Determine the (x, y) coordinate at the center of the cell enclosing the given text.  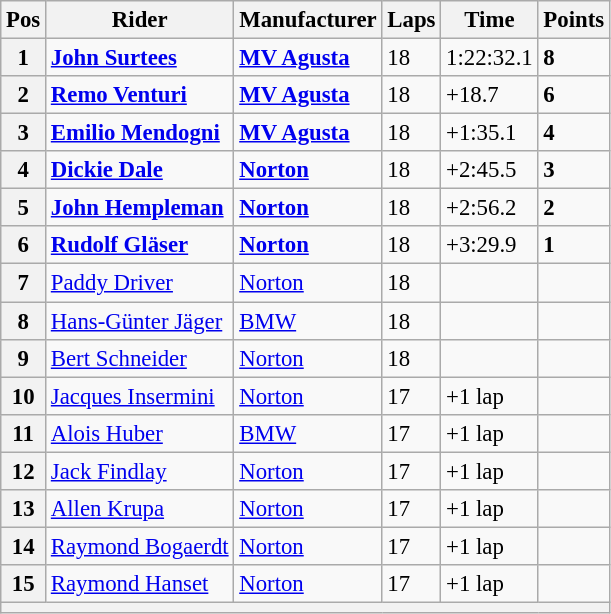
Alois Huber (140, 433)
John Surtees (140, 58)
+18.7 (490, 95)
+2:56.2 (490, 208)
13 (24, 509)
Paddy Driver (140, 283)
9 (24, 358)
Raymond Hanset (140, 584)
Points (574, 20)
Dickie Dale (140, 170)
Emilio Mendogni (140, 133)
15 (24, 584)
10 (24, 396)
7 (24, 283)
14 (24, 546)
Jacques Insermini (140, 396)
Allen Krupa (140, 509)
Manufacturer (308, 20)
Rudolf Gläser (140, 245)
Jack Findlay (140, 471)
+3:29.9 (490, 245)
Laps (412, 20)
Pos (24, 20)
Raymond Bogaerdt (140, 546)
+2:45.5 (490, 170)
Hans-Günter Jäger (140, 321)
Rider (140, 20)
5 (24, 208)
Remo Venturi (140, 95)
John Hempleman (140, 208)
Bert Schneider (140, 358)
1:22:32.1 (490, 58)
+1:35.1 (490, 133)
Time (490, 20)
11 (24, 433)
12 (24, 471)
